Search for the cell housing the specified text and yield its (x, y) center coordinate. 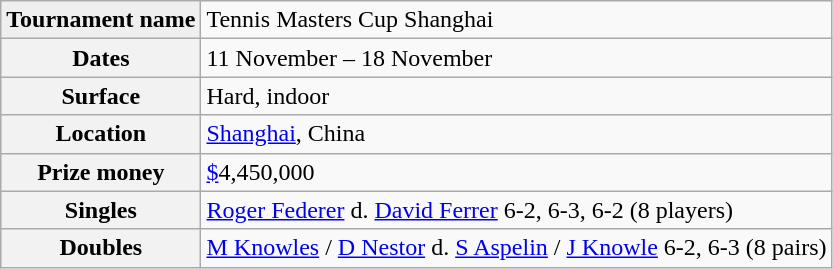
Tournament name (101, 20)
Prize money (101, 172)
Shanghai, China (516, 134)
M Knowles / D Nestor d. S Aspelin / J Knowle 6-2, 6-3 (8 pairs) (516, 248)
Location (101, 134)
11 November – 18 November (516, 58)
Tennis Masters Cup Shanghai (516, 20)
Singles (101, 210)
$4,450,000 (516, 172)
Roger Federer d. David Ferrer 6-2, 6-3, 6-2 (8 players) (516, 210)
Dates (101, 58)
Surface (101, 96)
Hard, indoor (516, 96)
Doubles (101, 248)
